Provide the [x, y] coordinate of the cell's center where the given text is located.  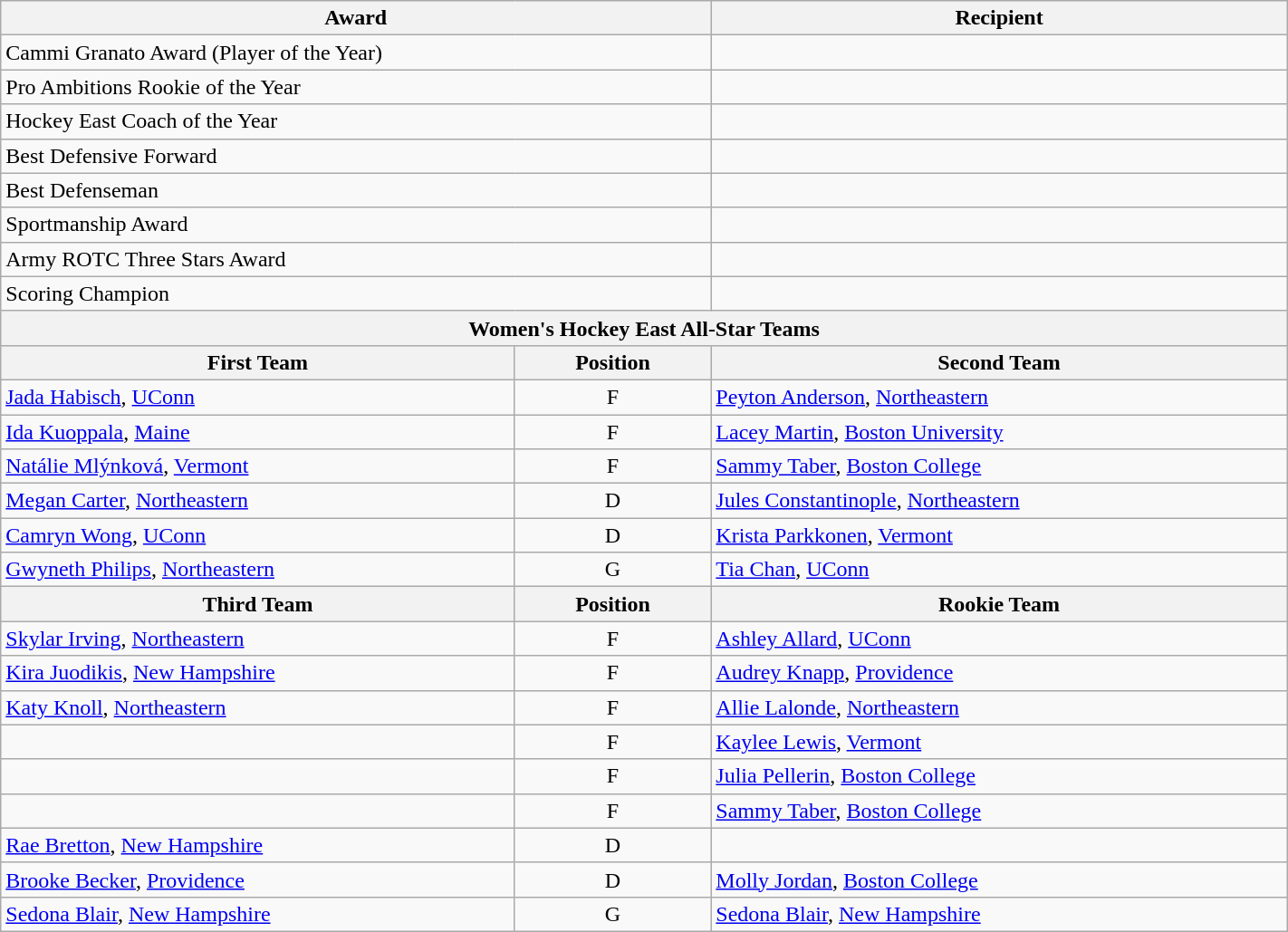
Women's Hockey East All-Star Teams [644, 328]
Scoring Champion [356, 293]
Krista Parkkonen, Vermont [999, 535]
Cammi Granato Award (Player of the Year) [356, 53]
Gwyneth Philips, Northeastern [257, 570]
Recipient [999, 18]
Kira Juodikis, New Hampshire [257, 673]
Natálie Mlýnková, Vermont [257, 466]
Allie Lalonde, Northeastern [999, 707]
Best Defensive Forward [356, 156]
Tia Chan, UConn [999, 570]
Rookie Team [999, 604]
Hockey East Coach of the Year [356, 121]
Pro Ambitions Rookie of the Year [356, 87]
Peyton Anderson, Northeastern [999, 397]
Best Defenseman [356, 190]
Ashley Allard, UConn [999, 639]
Third Team [257, 604]
Katy Knoll, Northeastern [257, 707]
Jules Constantinople, Northeastern [999, 501]
Lacey Martin, Boston University [999, 432]
First Team [257, 362]
Megan Carter, Northeastern [257, 501]
Ida Kuoppala, Maine [257, 432]
Julia Pellerin, Boston College [999, 776]
Sportmanship Award [356, 225]
Jada Habisch, UConn [257, 397]
Award [356, 18]
Second Team [999, 362]
Molly Jordan, Boston College [999, 879]
Army ROTC Three Stars Award [356, 259]
Audrey Knapp, Providence [999, 673]
Brooke Becker, Providence [257, 879]
Rae Bretton, New Hampshire [257, 845]
Skylar Irving, Northeastern [257, 639]
Kaylee Lewis, Vermont [999, 742]
Camryn Wong, UConn [257, 535]
